Detect which cell encompasses the target text, then output its [X, Y] center coordinate. 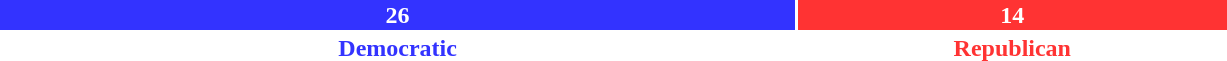
26 [398, 15]
14 [1012, 15]
